From the cell containing the given text, extract its center point as (X, Y) coordinate. 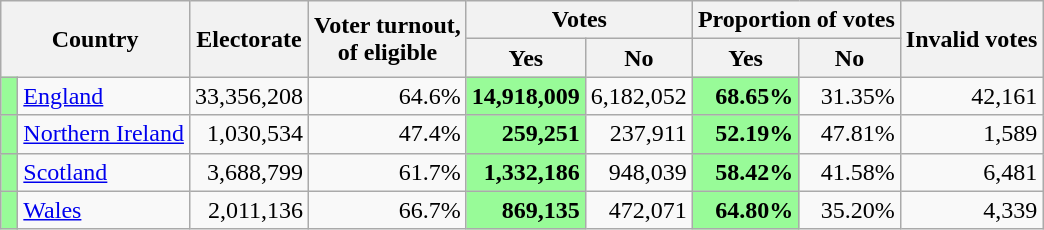
Invalid votes (971, 39)
Proportion of votes (796, 20)
Country (96, 39)
472,071 (638, 210)
Northern Ireland (104, 134)
869,135 (526, 210)
237,911 (638, 134)
58.42% (745, 172)
2,011,136 (248, 210)
41.58% (850, 172)
14,918,009 (526, 96)
Scotland (104, 172)
47.81% (850, 134)
42,161 (971, 96)
Voter turnout, of eligible (388, 39)
64.6% (388, 96)
66.7% (388, 210)
1,589 (971, 134)
948,039 (638, 172)
Wales (104, 210)
6,182,052 (638, 96)
31.35% (850, 96)
Votes (579, 20)
259,251 (526, 134)
6,481 (971, 172)
35.20% (850, 210)
47.4% (388, 134)
3,688,799 (248, 172)
Electorate (248, 39)
4,339 (971, 210)
52.19% (745, 134)
33,356,208 (248, 96)
England (104, 96)
64.80% (745, 210)
1,332,186 (526, 172)
68.65% (745, 96)
61.7% (388, 172)
1,030,534 (248, 134)
